Search for the cell housing the specified text and yield its (X, Y) center coordinate. 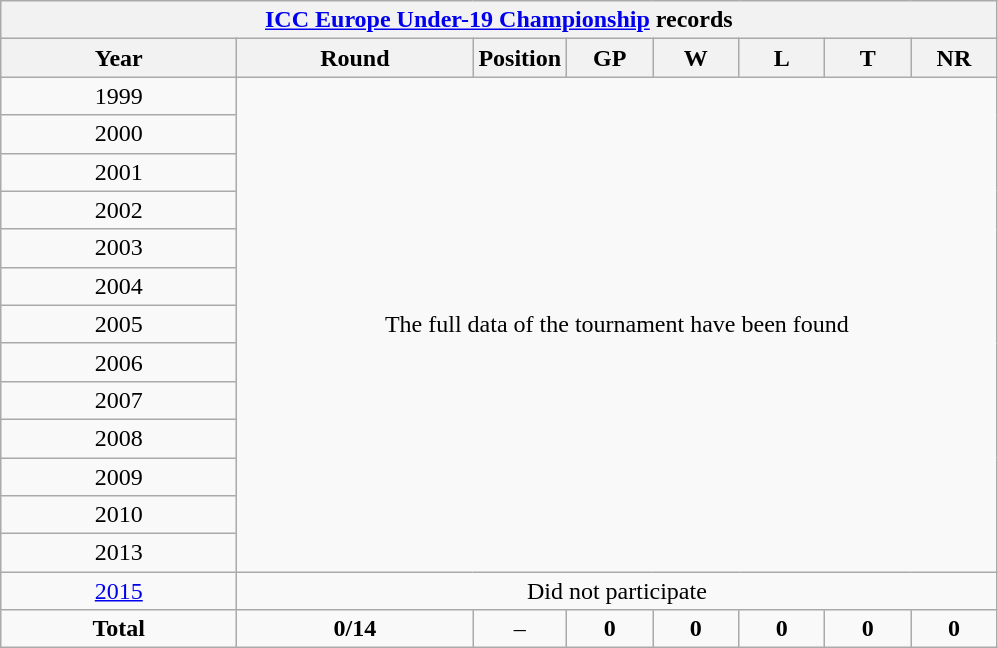
Did not participate (617, 591)
T (868, 58)
2000 (119, 134)
2008 (119, 438)
Total (119, 629)
2005 (119, 324)
2001 (119, 172)
ICC Europe Under-19 Championship records (499, 20)
Year (119, 58)
2009 (119, 477)
2007 (119, 400)
W (696, 58)
Round (355, 58)
The full data of the tournament have been found (617, 324)
L (782, 58)
2013 (119, 553)
2004 (119, 286)
GP (610, 58)
2010 (119, 515)
1999 (119, 96)
– (520, 629)
2002 (119, 210)
2003 (119, 248)
2006 (119, 362)
Position (520, 58)
2015 (119, 591)
NR (954, 58)
0/14 (355, 629)
